Detect which cell encompasses the target text, then output its (X, Y) center coordinate. 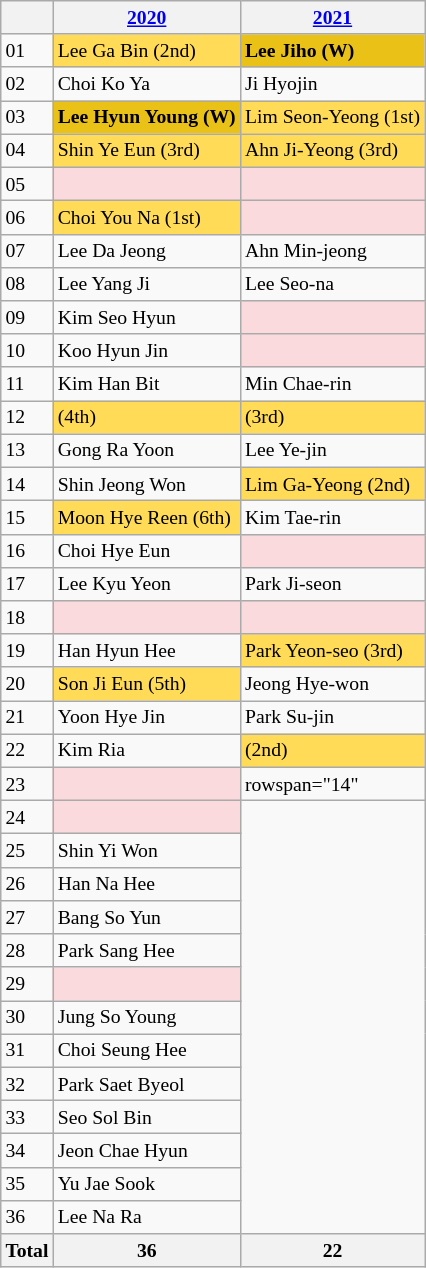
Lee Kyu Yeon (146, 584)
Seo Sol Bin (146, 1118)
08 (27, 284)
31 (27, 1050)
Choi Seung Hee (146, 1050)
Park Sang Hee (146, 950)
Kim Tae-rin (332, 518)
27 (27, 918)
2020 (146, 18)
Kim Han Bit (146, 384)
(2nd) (332, 750)
Lee Yang Ji (146, 284)
25 (27, 850)
Choi You Na (1st) (146, 218)
Shin Ye Eun (3rd) (146, 150)
Gong Ra Yoon (146, 450)
29 (27, 984)
Lee Hyun Young (W) (146, 118)
Yu Jae Sook (146, 1184)
Min Chae-rin (332, 384)
Choi Ko Ya (146, 84)
18 (27, 618)
Lim Ga-Yeong (2nd) (332, 484)
11 (27, 384)
Kim Ria (146, 750)
2021 (332, 18)
Moon Hye Reen (6th) (146, 518)
13 (27, 450)
(3rd) (332, 418)
23 (27, 784)
06 (27, 218)
Jeong Hye-won (332, 684)
Park Saet Byeol (146, 1084)
35 (27, 1184)
20 (27, 684)
03 (27, 118)
Park Yeon-seo (3rd) (332, 650)
33 (27, 1118)
05 (27, 184)
Kim Seo Hyun (146, 318)
rowspan="14" (332, 784)
Lee Ga Bin (2nd) (146, 50)
02 (27, 84)
Lee Na Ra (146, 1218)
17 (27, 584)
Lee Da Jeong (146, 250)
30 (27, 1018)
15 (27, 518)
Shin Yi Won (146, 850)
Shin Jeong Won (146, 484)
Ahn Ji-Yeong (3rd) (332, 150)
Park Ji-seon (332, 584)
26 (27, 884)
Son Ji Eun (5th) (146, 684)
28 (27, 950)
Park Su-jin (332, 718)
Lee Ye-jin (332, 450)
32 (27, 1084)
Lee Seo-na (332, 284)
04 (27, 150)
Lee Jiho (W) (332, 50)
09 (27, 318)
Jeon Chae Hyun (146, 1150)
21 (27, 718)
Lim Seon-Yeong (1st) (332, 118)
34 (27, 1150)
12 (27, 418)
Total (27, 1250)
Koo Hyun Jin (146, 350)
Han Hyun Hee (146, 650)
Yoon Hye Jin (146, 718)
Choi Hye Eun (146, 550)
01 (27, 50)
Ji Hyojin (332, 84)
19 (27, 650)
Ahn Min-jeong (332, 250)
Bang So Yun (146, 918)
10 (27, 350)
(4th) (146, 418)
Jung So Young (146, 1018)
14 (27, 484)
Han Na Hee (146, 884)
16 (27, 550)
07 (27, 250)
24 (27, 818)
